Determine the [x, y] coordinate at the center of the cell enclosing the given text.  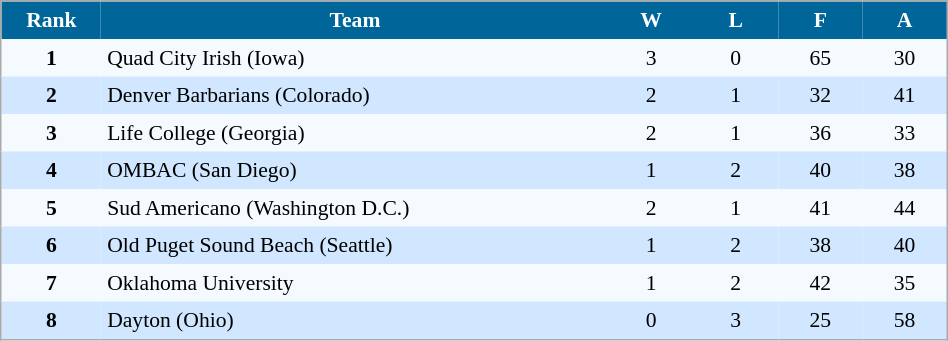
8 [51, 321]
7 [51, 283]
Life College (Georgia) [355, 133]
Old Puget Sound Beach (Seattle) [355, 245]
36 [820, 133]
6 [51, 245]
Quad City Irish (Iowa) [355, 58]
58 [906, 321]
W [652, 20]
44 [906, 208]
42 [820, 283]
Dayton (Ohio) [355, 321]
30 [906, 58]
L [736, 20]
5 [51, 208]
Sud Americano (Washington D.C.) [355, 208]
OMBAC (San Diego) [355, 171]
25 [820, 321]
65 [820, 58]
Oklahoma University [355, 283]
F [820, 20]
32 [820, 95]
A [906, 20]
Team [355, 20]
Rank [51, 20]
Denver Barbarians (Colorado) [355, 95]
35 [906, 283]
33 [906, 133]
4 [51, 171]
